For the text-containing cell, return its midpoint in [x, y] coordinate format. 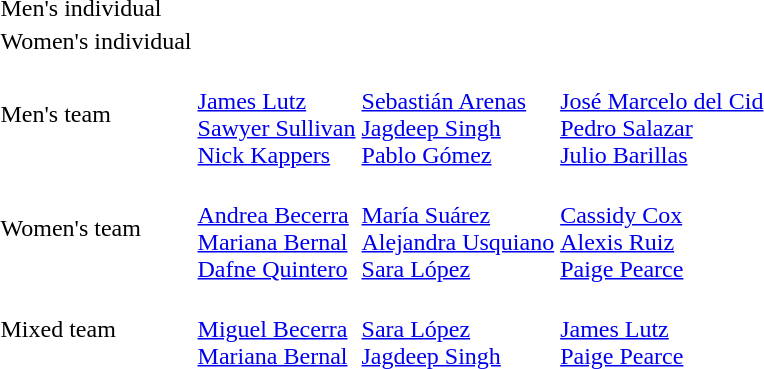
Andrea BecerraMariana BernalDafne Quintero [276, 228]
María SuárezAlejandra UsquianoSara López [458, 228]
James LutzSawyer SullivanNick Kappers [276, 114]
Sebastián ArenasJagdeep SinghPablo Gómez [458, 114]
